From the cell containing the given text, extract its center point as [X, Y] coordinate. 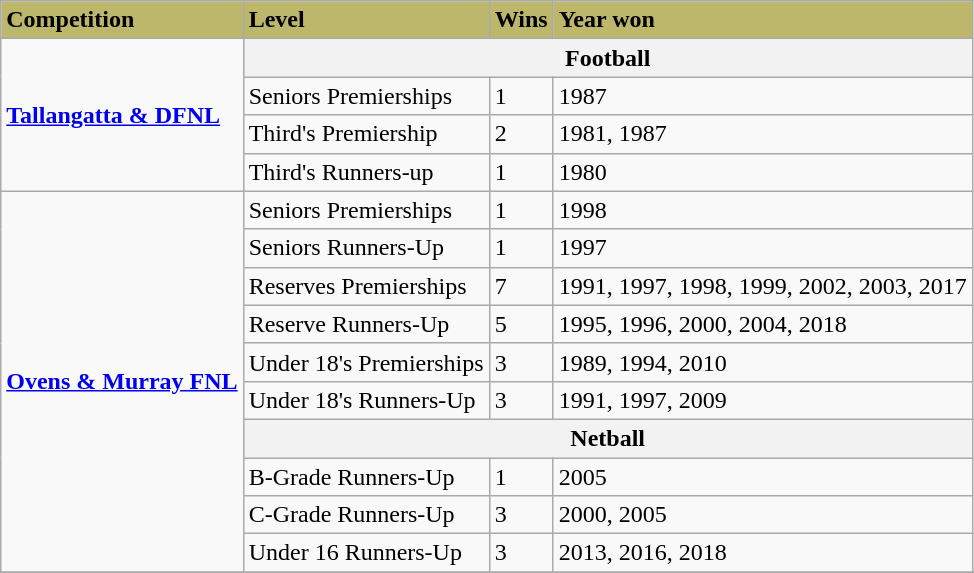
1991, 1997, 1998, 1999, 2002, 2003, 2017 [762, 286]
7 [521, 286]
Football [608, 58]
C-Grade Runners-Up [366, 515]
Level [366, 20]
Ovens & Murray FNL [122, 382]
2000, 2005 [762, 515]
Reserves Premierships [366, 286]
B-Grade Runners-Up [366, 477]
1989, 1994, 2010 [762, 362]
1980 [762, 172]
Third's Premiership [366, 134]
Third's Runners-up [366, 172]
Under 18's Premierships [366, 362]
Wins [521, 20]
1995, 1996, 2000, 2004, 2018 [762, 324]
1987 [762, 96]
Competition [122, 20]
Under 16 Runners-Up [366, 553]
2013, 2016, 2018 [762, 553]
Tallangatta & DFNL [122, 115]
Reserve Runners-Up [366, 324]
2 [521, 134]
1998 [762, 210]
Seniors Runners-Up [366, 248]
1991, 1997, 2009 [762, 400]
Year won [762, 20]
5 [521, 324]
1997 [762, 248]
1981, 1987 [762, 134]
Netball [608, 438]
Under 18's Runners-Up [366, 400]
2005 [762, 477]
